Detect which cell encompasses the target text, then output its [X, Y] center coordinate. 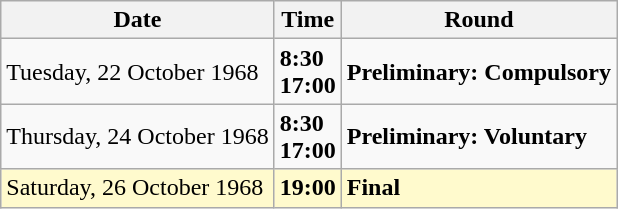
Preliminary: Voluntary [478, 136]
19:00 [308, 188]
Round [478, 20]
Time [308, 20]
Final [478, 188]
Preliminary: Compulsory [478, 72]
Date [138, 20]
Saturday, 26 October 1968 [138, 188]
Tuesday, 22 October 1968 [138, 72]
Thursday, 24 October 1968 [138, 136]
